Provide the (x, y) coordinate of the cell's center where the given text is located.  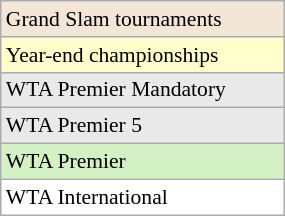
WTA Premier Mandatory (142, 90)
WTA Premier (142, 162)
Year-end championships (142, 55)
Grand Slam tournaments (142, 19)
WTA International (142, 197)
WTA Premier 5 (142, 126)
